Scan for the cell matching the given text and deliver its (X, Y) coordinate at center. 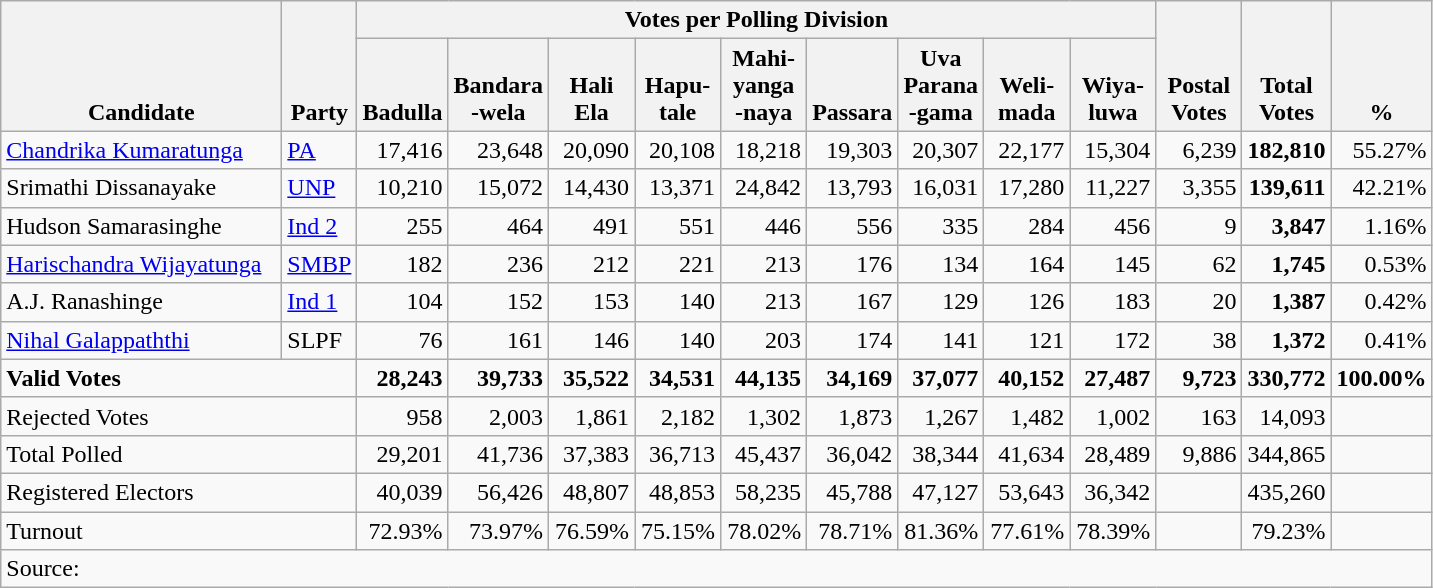
17,416 (402, 150)
18,218 (764, 150)
22,177 (1027, 150)
28,489 (1113, 454)
38 (1199, 340)
15,072 (498, 188)
167 (852, 302)
Ind 1 (320, 302)
Party (320, 66)
78.71% (852, 531)
Hapu-tale (678, 85)
79.23% (1286, 531)
24,842 (764, 188)
36,713 (678, 454)
28,243 (402, 378)
58,235 (764, 492)
176 (852, 264)
284 (1027, 226)
145 (1113, 264)
SLPF (320, 340)
9 (1199, 226)
551 (678, 226)
491 (591, 226)
163 (1199, 416)
Total Votes (1286, 66)
446 (764, 226)
1,482 (1027, 416)
161 (498, 340)
17,280 (1027, 188)
958 (402, 416)
19,303 (852, 150)
Valid Votes (179, 378)
1,267 (941, 416)
236 (498, 264)
1,302 (764, 416)
A.J. Ranashinge (142, 302)
1,861 (591, 416)
1,387 (1286, 302)
76 (402, 340)
35,522 (591, 378)
37,077 (941, 378)
13,371 (678, 188)
1,372 (1286, 340)
330,772 (1286, 378)
0.41% (1382, 340)
37,383 (591, 454)
40,039 (402, 492)
126 (1027, 302)
UNP (320, 188)
Harischandra Wijayatunga (142, 264)
183 (1113, 302)
Badulla (402, 85)
56,426 (498, 492)
Chandrika Kumaratunga (142, 150)
Srimathi Dissanayake (142, 188)
141 (941, 340)
36,342 (1113, 492)
10,210 (402, 188)
38,344 (941, 454)
153 (591, 302)
Nihal Galappaththi (142, 340)
3,355 (1199, 188)
55.27% (1382, 150)
53,643 (1027, 492)
41,634 (1027, 454)
174 (852, 340)
47,127 (941, 492)
29,201 (402, 454)
255 (402, 226)
PA (320, 150)
1.16% (1382, 226)
Bandara-wela (498, 85)
16,031 (941, 188)
27,487 (1113, 378)
335 (941, 226)
45,788 (852, 492)
344,865 (1286, 454)
45,437 (764, 454)
76.59% (591, 531)
UvaParana-gama (941, 85)
1,873 (852, 416)
20,108 (678, 150)
203 (764, 340)
42.21% (1382, 188)
221 (678, 264)
20,307 (941, 150)
73.97% (498, 531)
1,745 (1286, 264)
72.93% (402, 531)
Ind 2 (320, 226)
14,093 (1286, 416)
212 (591, 264)
104 (402, 302)
129 (941, 302)
Turnout (179, 531)
464 (498, 226)
Mahi-yanga-naya (764, 85)
36,042 (852, 454)
HaliEla (591, 85)
3,847 (1286, 226)
20,090 (591, 150)
81.36% (941, 531)
77.61% (1027, 531)
100.00% (1382, 378)
6,239 (1199, 150)
14,430 (591, 188)
PostalVotes (1199, 66)
2,182 (678, 416)
182,810 (1286, 150)
48,807 (591, 492)
121 (1027, 340)
Wiya-luwa (1113, 85)
39,733 (498, 378)
78.39% (1113, 531)
134 (941, 264)
Candidate (142, 66)
0.53% (1382, 264)
Passara (852, 85)
11,227 (1113, 188)
435,260 (1286, 492)
152 (498, 302)
2,003 (498, 416)
78.02% (764, 531)
164 (1027, 264)
23,648 (498, 150)
41,736 (498, 454)
40,152 (1027, 378)
1,002 (1113, 416)
44,135 (764, 378)
62 (1199, 264)
34,531 (678, 378)
Weli-mada (1027, 85)
556 (852, 226)
Source: (716, 569)
9,723 (1199, 378)
Votes per Polling Division (756, 20)
0.42% (1382, 302)
Total Polled (179, 454)
15,304 (1113, 150)
% (1382, 66)
172 (1113, 340)
Hudson Samarasinghe (142, 226)
SMBP (320, 264)
Rejected Votes (179, 416)
20 (1199, 302)
Registered Electors (179, 492)
13,793 (852, 188)
139,611 (1286, 188)
456 (1113, 226)
34,169 (852, 378)
48,853 (678, 492)
75.15% (678, 531)
9,886 (1199, 454)
146 (591, 340)
182 (402, 264)
